Scan for the cell matching the given text and deliver its [X, Y] coordinate at center. 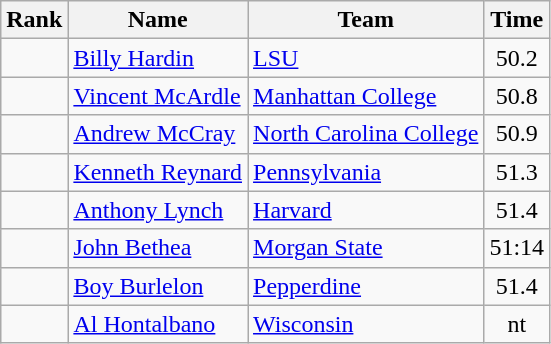
Anthony Lynch [158, 210]
Pepperdine [366, 286]
nt [517, 324]
John Bethea [158, 248]
51:14 [517, 248]
Pennsylvania [366, 172]
North Carolina College [366, 134]
50.9 [517, 134]
Time [517, 20]
Name [158, 20]
Harvard [366, 210]
50.8 [517, 96]
Rank [34, 20]
Team [366, 20]
Morgan State [366, 248]
Boy Burlelon [158, 286]
LSU [366, 58]
50.2 [517, 58]
Wisconsin [366, 324]
Manhattan College [366, 96]
Andrew McCray [158, 134]
51.3 [517, 172]
Billy Hardin [158, 58]
Al Hontalbano [158, 324]
Vincent McArdle [158, 96]
Kenneth Reynard [158, 172]
